Return (x, y) of the center of cell containing provided text 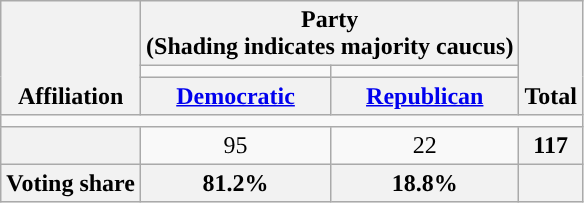
22 (425, 145)
117 (551, 145)
Democratic (236, 96)
Affiliation (71, 58)
18.8% (425, 183)
81.2% (236, 183)
95 (236, 145)
Total (551, 58)
Republican (425, 96)
Voting share (71, 183)
Party (Shading indicates majority caucus) (330, 34)
